Find where the given text appears and provide that cell's center as (X, Y) coordinate. 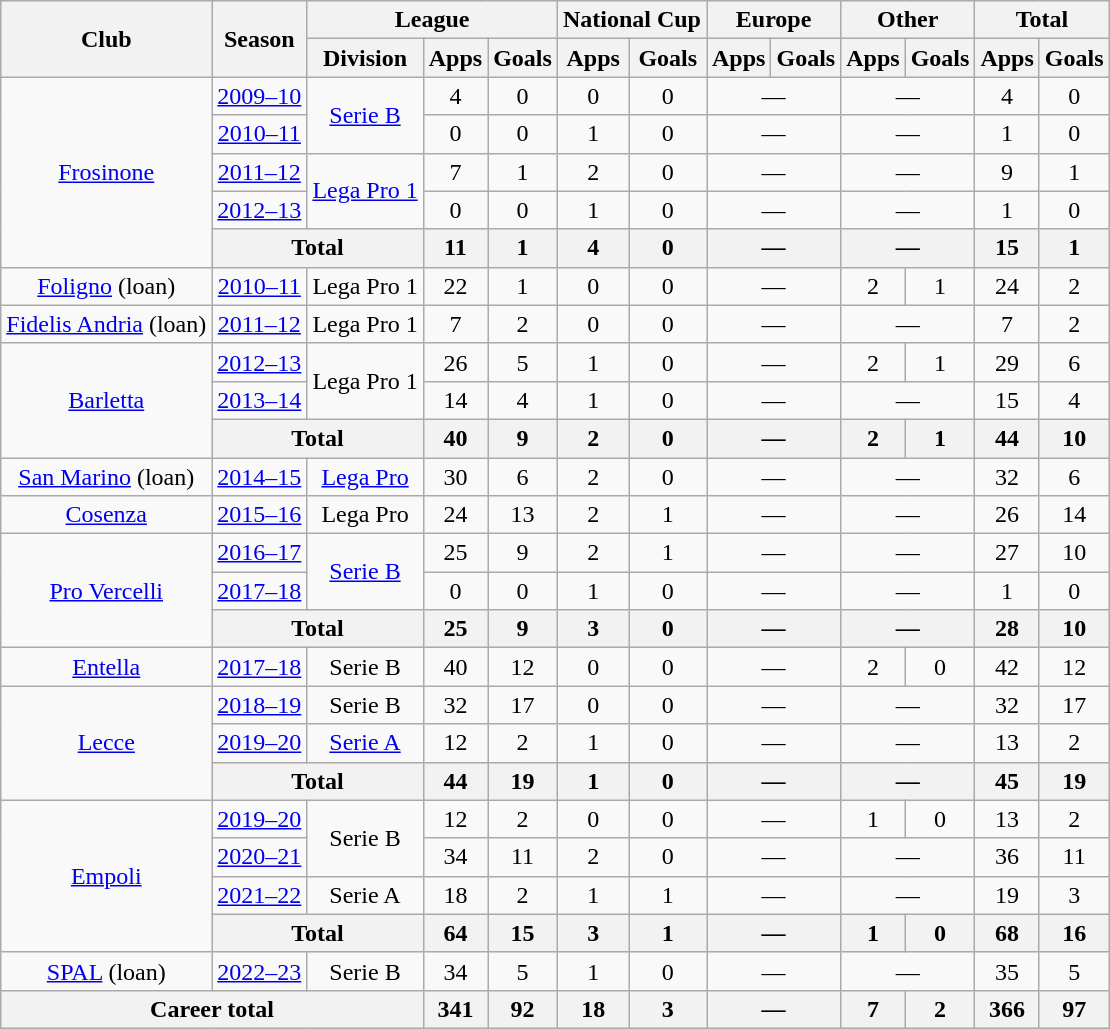
National Cup (632, 20)
Season (260, 39)
92 (523, 1009)
2021–22 (260, 895)
366 (1007, 1009)
Career total (212, 1009)
2018–19 (260, 705)
68 (1007, 933)
Europe (773, 20)
Cosenza (106, 515)
Barletta (106, 400)
22 (455, 286)
Lecce (106, 743)
2016–17 (260, 553)
Frosinone (106, 172)
45 (1007, 781)
2013–14 (260, 400)
2014–15 (260, 477)
30 (455, 477)
Empoli (106, 876)
Other (908, 20)
28 (1007, 629)
2015–16 (260, 515)
27 (1007, 553)
35 (1007, 971)
2009–10 (260, 96)
42 (1007, 667)
Foligno (loan) (106, 286)
San Marino (loan) (106, 477)
36 (1007, 857)
97 (1074, 1009)
Fidelis Andria (loan) (106, 324)
League (432, 20)
341 (455, 1009)
64 (455, 933)
Pro Vercelli (106, 591)
Division (365, 58)
2022–23 (260, 971)
16 (1074, 933)
Club (106, 39)
Entella (106, 667)
2020–21 (260, 857)
SPAL (loan) (106, 971)
29 (1007, 362)
